Output the (x, y) coordinate of the center of the cell containing the given text.  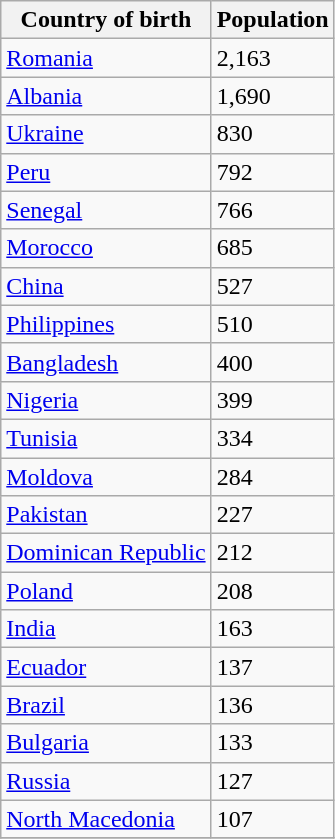
399 (272, 400)
830 (272, 134)
Morocco (106, 248)
510 (272, 324)
127 (272, 781)
Bulgaria (106, 743)
133 (272, 743)
Nigeria (106, 400)
Albania (106, 96)
792 (272, 172)
Population (272, 20)
Tunisia (106, 438)
334 (272, 438)
Peru (106, 172)
136 (272, 705)
India (106, 629)
North Macedonia (106, 819)
Poland (106, 591)
208 (272, 591)
1,690 (272, 96)
137 (272, 667)
Brazil (106, 705)
Dominican Republic (106, 553)
107 (272, 819)
227 (272, 515)
163 (272, 629)
Bangladesh (106, 362)
China (106, 286)
Moldova (106, 477)
400 (272, 362)
Ecuador (106, 667)
284 (272, 477)
Country of birth (106, 20)
Ukraine (106, 134)
212 (272, 553)
527 (272, 286)
Russia (106, 781)
2,163 (272, 58)
Pakistan (106, 515)
685 (272, 248)
Senegal (106, 210)
766 (272, 210)
Romania (106, 58)
Philippines (106, 324)
